Return [X, Y] of the center of cell containing provided text 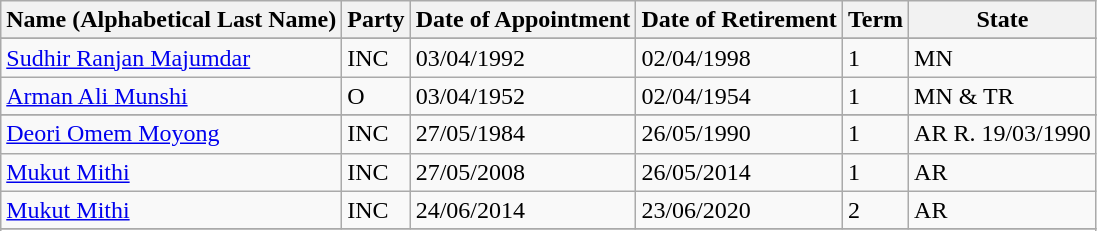
27/05/2008 [523, 172]
23/06/2020 [740, 210]
AR R. 19/03/1990 [1003, 134]
Name (Alphabetical Last Name) [172, 20]
O [376, 96]
State [1003, 20]
Date of Retirement [740, 20]
Date of Appointment [523, 20]
MN [1003, 58]
MN & TR [1003, 96]
Sudhir Ranjan Majumdar [172, 58]
03/04/1992 [523, 58]
02/04/1954 [740, 96]
2 [875, 210]
27/05/1984 [523, 134]
26/05/1990 [740, 134]
26/05/2014 [740, 172]
Party [376, 20]
Deori Omem Moyong [172, 134]
03/04/1952 [523, 96]
Term [875, 20]
02/04/1998 [740, 58]
24/06/2014 [523, 210]
Arman Ali Munshi [172, 96]
